Pinpoint the cell where the given text exists, returning its [X, Y] midpoint coordinate. 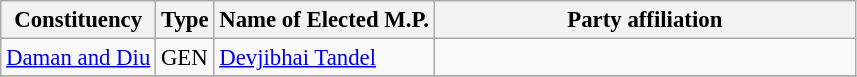
GEN [185, 58]
Devjibhai Tandel [324, 58]
Type [185, 20]
Name of Elected M.P. [324, 20]
Constituency [78, 20]
Party affiliation [644, 20]
Daman and Diu [78, 58]
